Return the (X, Y) coordinate for the center point of the cell that contains the specified text.  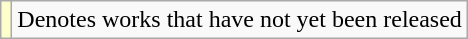
Denotes works that have not yet been released (240, 20)
